From the cell containing the given text, extract its center point as (x, y) coordinate. 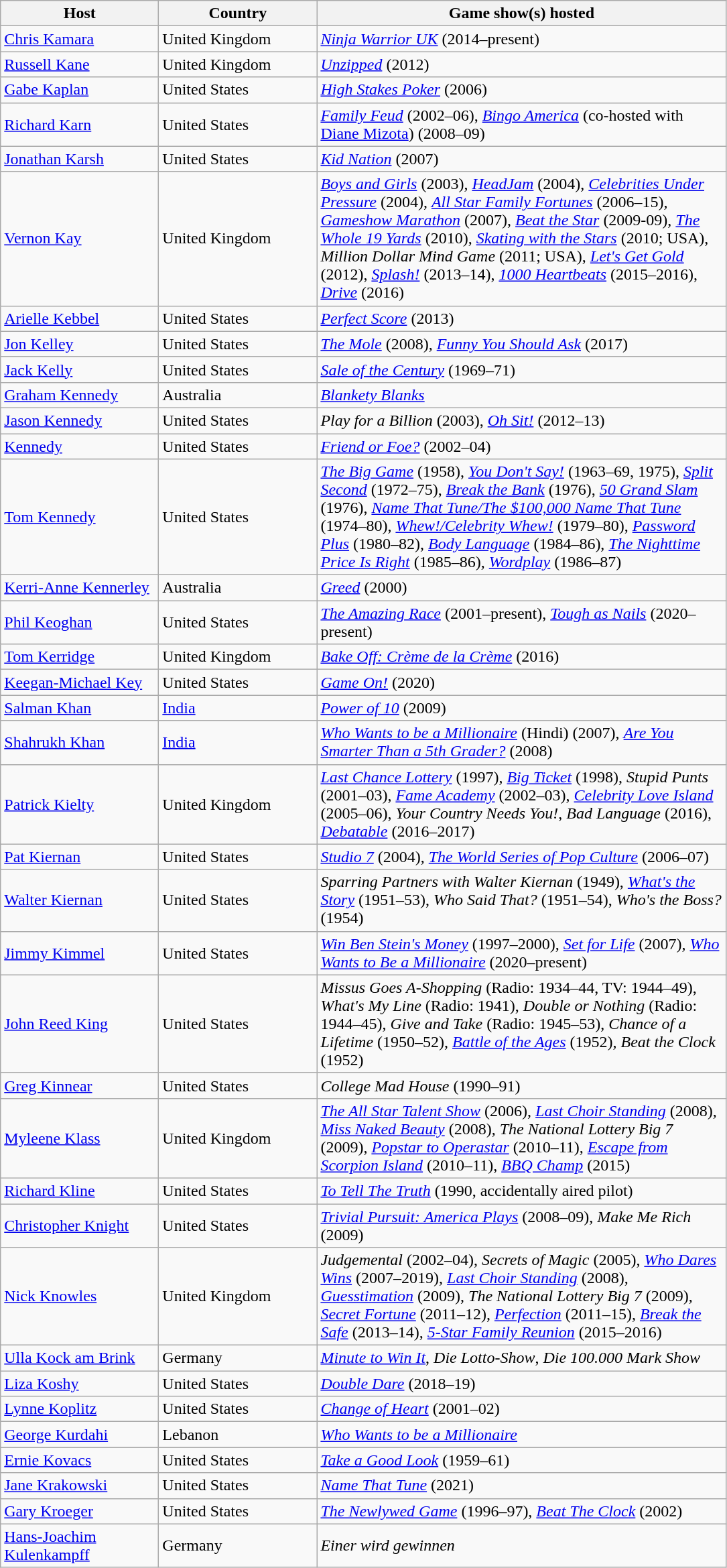
Gabe Kaplan (80, 90)
Patrick Kielty (80, 804)
Jason Kennedy (80, 420)
High Stakes Poker (2006) (521, 90)
Friend or Foe? (2002–04) (521, 446)
Christopher Knight (80, 1225)
Sale of the Century (1969–71) (521, 369)
Gary Kroeger (80, 1511)
Take a Good Look (1959–61) (521, 1460)
John Reed King (80, 1024)
Kid Nation (2007) (521, 159)
Lynne Koplitz (80, 1409)
Greg Kinnear (80, 1085)
Chris Kamara (80, 39)
Ninja Warrior UK (2014–present) (521, 39)
The Mole (2008), Funny You Should Ask (2017) (521, 344)
Jimmy Kimmel (80, 953)
Change of Heart (2001–02) (521, 1409)
The Amazing Race (2001–present), Tough as Nails (2020–present) (521, 622)
Game show(s) hosted (521, 13)
Tom Kerridge (80, 657)
Win Ben Stein's Money (1997–2000), Set for Life (2007), Who Wants to Be a Millionaire (2020–present) (521, 953)
Myleene Klass (80, 1138)
Salman Khan (80, 708)
Tom Kennedy (80, 518)
Graham Kennedy (80, 395)
Unzipped (2012) (521, 64)
Perfect Score (2013) (521, 318)
Vernon Kay (80, 239)
Double Dare (2018–19) (521, 1384)
The Newlywed Game (1996–97), Beat The Clock (2002) (521, 1511)
Country (238, 13)
Sparring Partners with Walter Kiernan (1949), What's the Story (1951–53), Who Said That? (1951–54), Who's the Boss? (1954) (521, 900)
Minute to Win It, Die Lotto-Show, Die 100.000 Mark Show (521, 1358)
Play for a Billion (2003), Oh Sit! (2012–13) (521, 420)
Host (80, 13)
Name That Tune (2021) (521, 1486)
Hans-Joachim Kulenkampff (80, 1546)
Einer wird gewinnen (521, 1546)
To Tell The Truth (1990, accidentally aired pilot) (521, 1191)
Studio 7 (2004), The World Series of Pop Culture (2006–07) (521, 857)
Blankety Blanks (521, 395)
Lebanon (238, 1435)
Liza Koshy (80, 1384)
George Kurdahi (80, 1435)
Keegan-Michael Key (80, 682)
Trivial Pursuit: America Plays (2008–09), Make Me Rich (2009) (521, 1225)
Kennedy (80, 446)
Jane Krakowski (80, 1486)
Pat Kiernan (80, 857)
Russell Kane (80, 64)
Power of 10 (2009) (521, 708)
College Mad House (1990–91) (521, 1085)
Game On! (2020) (521, 682)
Phil Keoghan (80, 622)
Who Wants to be a Millionaire (521, 1435)
Arielle Kebbel (80, 318)
Family Feud (2002–06), Bingo America (co-hosted with Diane Mizota) (2008–09) (521, 125)
Shahrukh Khan (80, 743)
Bake Off: Crème de la Crème (2016) (521, 657)
Ulla Kock am Brink (80, 1358)
Nick Knowles (80, 1296)
Who Wants to be a Millionaire (Hindi) (2007), Are You Smarter Than a 5th Grader? (2008) (521, 743)
Jonathan Karsh (80, 159)
Ernie Kovacs (80, 1460)
Kerri-Anne Kennerley (80, 588)
Richard Kline (80, 1191)
Jon Kelley (80, 344)
Greed (2000) (521, 588)
Richard Karn (80, 125)
Jack Kelly (80, 369)
Walter Kiernan (80, 900)
